Search for the cell housing the specified text and yield its [X, Y] center coordinate. 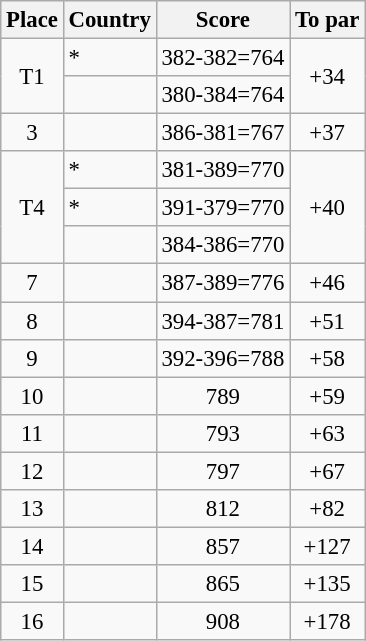
Country [110, 20]
+135 [328, 584]
+51 [328, 321]
908 [223, 621]
+82 [328, 509]
392-396=788 [223, 358]
+46 [328, 283]
14 [32, 546]
T1 [32, 76]
9 [32, 358]
394-387=781 [223, 321]
+37 [328, 133]
+63 [328, 433]
382-382=764 [223, 58]
+59 [328, 396]
+127 [328, 546]
797 [223, 471]
387-389=776 [223, 283]
Place [32, 20]
386-381=767 [223, 133]
16 [32, 621]
793 [223, 433]
To par [328, 20]
+40 [328, 208]
789 [223, 396]
857 [223, 546]
865 [223, 584]
380-384=764 [223, 95]
+58 [328, 358]
11 [32, 433]
391-379=770 [223, 208]
381-389=770 [223, 170]
8 [32, 321]
+34 [328, 76]
+178 [328, 621]
10 [32, 396]
Score [223, 20]
15 [32, 584]
+67 [328, 471]
7 [32, 283]
T4 [32, 208]
384-386=770 [223, 245]
13 [32, 509]
12 [32, 471]
812 [223, 509]
3 [32, 133]
